From the cell containing the given text, extract its center point as [X, Y] coordinate. 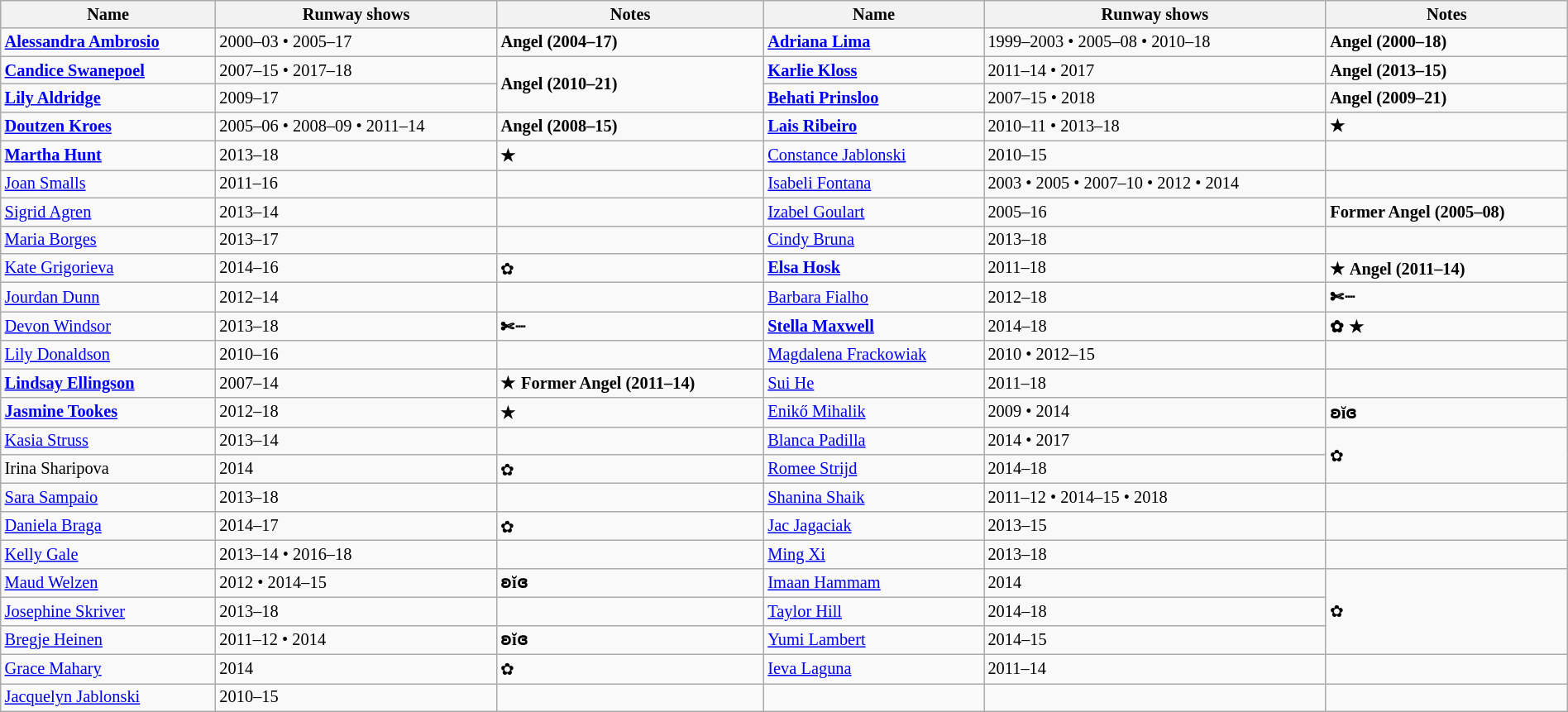
2009 • 2014 [1155, 412]
✿ ★ [1446, 326]
Kate Grigorieva [108, 268]
Elsa Hosk [873, 268]
Maud Welzen [108, 582]
Lais Ribeiro [873, 126]
Izabel Goulart [873, 212]
Irina Sharipova [108, 468]
Ieva Laguna [873, 668]
Enikő Mihalik [873, 412]
Jacquelyn Jablonski [108, 697]
2007–15 • 2018 [1155, 98]
2013–15 [1155, 526]
Kelly Gale [108, 554]
Angel (2013–15) [1446, 70]
2014–17 [356, 526]
Blanca Padilla [873, 441]
Adriana Lima [873, 42]
Shanina Shaik [873, 497]
Taylor Hill [873, 611]
2011–12 • 2014–15 • 2018 [1155, 497]
Constance Jablonski [873, 155]
Joan Smalls [108, 184]
★ Angel (2011–14) [1446, 268]
2005–16 [1155, 212]
2007–15 • 2017–18 [356, 70]
Bregje Heinen [108, 640]
2011–14 [1155, 668]
Ming Xi [873, 554]
2007–14 [356, 382]
Imaan Hammam [873, 582]
Yumi Lambert [873, 640]
Jac Jagaciak [873, 526]
Grace Mahary [108, 668]
2010–16 [356, 355]
Behati Prinsloo [873, 98]
2010 • 2012–15 [1155, 355]
Cindy Bruna [873, 240]
Romee Strijd [873, 468]
Lily Aldridge [108, 98]
Lindsay Ellingson [108, 382]
Barbara Fialho [873, 296]
Doutzen Kroes [108, 126]
Lily Donaldson [108, 355]
Jourdan Dunn [108, 296]
2014–15 [1155, 640]
2011–14 • 2017 [1155, 70]
2014–16 [356, 268]
2011–16 [356, 184]
Angel (2008–15) [630, 126]
Sara Sampaio [108, 497]
Devon Windsor [108, 326]
2009–17 [356, 98]
Kasia Struss [108, 441]
Former Angel (2005–08) [1446, 212]
2005–06 • 2008–09 • 2011–14 [356, 126]
Martha Hunt [108, 155]
Karlie Kloss [873, 70]
2014 • 2017 [1155, 441]
Josephine Skriver [108, 611]
Sigrid Agren [108, 212]
Angel (2009–21) [1446, 98]
2013–14 • 2016–18 [356, 554]
Stella Maxwell [873, 326]
★ Former Angel (2011–14) [630, 382]
2010–11 • 2013–18 [1155, 126]
1999–2003 • 2005–08 • 2010–18 [1155, 42]
Angel (2010–21) [630, 84]
Daniela Braga [108, 526]
2003 • 2005 • 2007–10 • 2012 • 2014 [1155, 184]
Sui He [873, 382]
2011–12 • 2014 [356, 640]
Jasmine Tookes [108, 412]
Angel (2004–17) [630, 42]
2013–17 [356, 240]
Alessandra Ambrosio [108, 42]
Candice Swanepoel [108, 70]
2012 • 2014–15 [356, 582]
2012–14 [356, 296]
Maria Borges [108, 240]
2000–03 • 2005–17 [356, 42]
Isabeli Fontana [873, 184]
Magdalena Frackowiak [873, 355]
Angel (2000–18) [1446, 42]
